Find where the given text appears and provide that cell's center as (X, Y) coordinate. 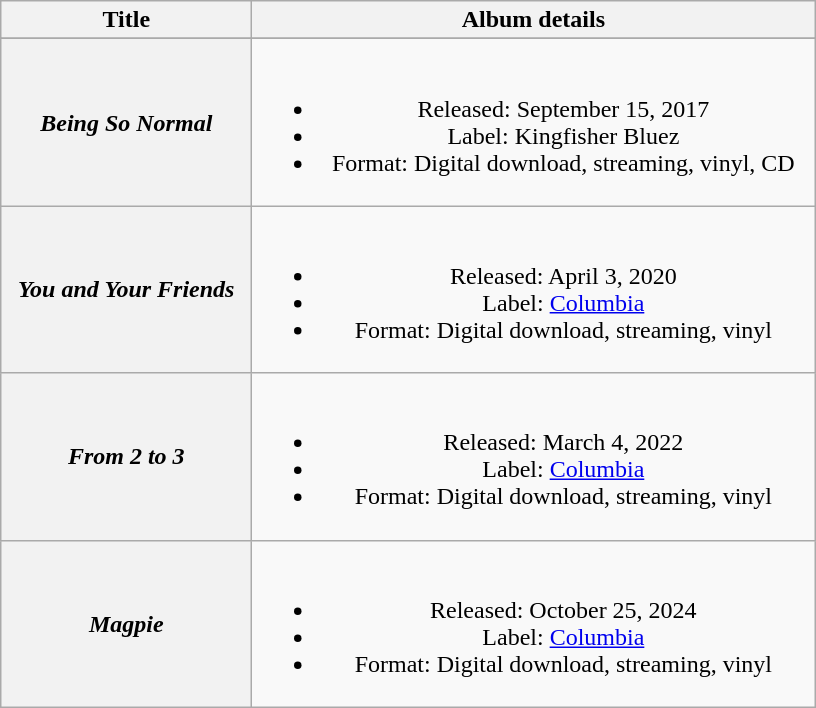
Released: October 25, 2024Label: ColumbiaFormat: Digital download, streaming, vinyl (534, 624)
From 2 to 3 (126, 456)
Magpie (126, 624)
Album details (534, 20)
Title (126, 20)
Being So Normal (126, 122)
Released: September 15, 2017Label: Kingfisher BluezFormat: Digital download, streaming, vinyl, CD (534, 122)
You and Your Friends (126, 290)
Released: April 3, 2020Label: ColumbiaFormat: Digital download, streaming, vinyl (534, 290)
Released: March 4, 2022Label: ColumbiaFormat: Digital download, streaming, vinyl (534, 456)
